Return (X, Y) of the center of cell containing provided text 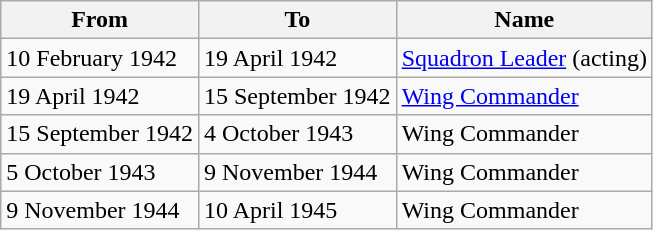
5 October 1943 (100, 172)
4 October 1943 (297, 134)
10 April 1945 (297, 210)
10 February 1942 (100, 58)
From (100, 20)
To (297, 20)
Name (524, 20)
Squadron Leader (acting) (524, 58)
